Provide the [X, Y] coordinate of the cell's center where the given text is located.  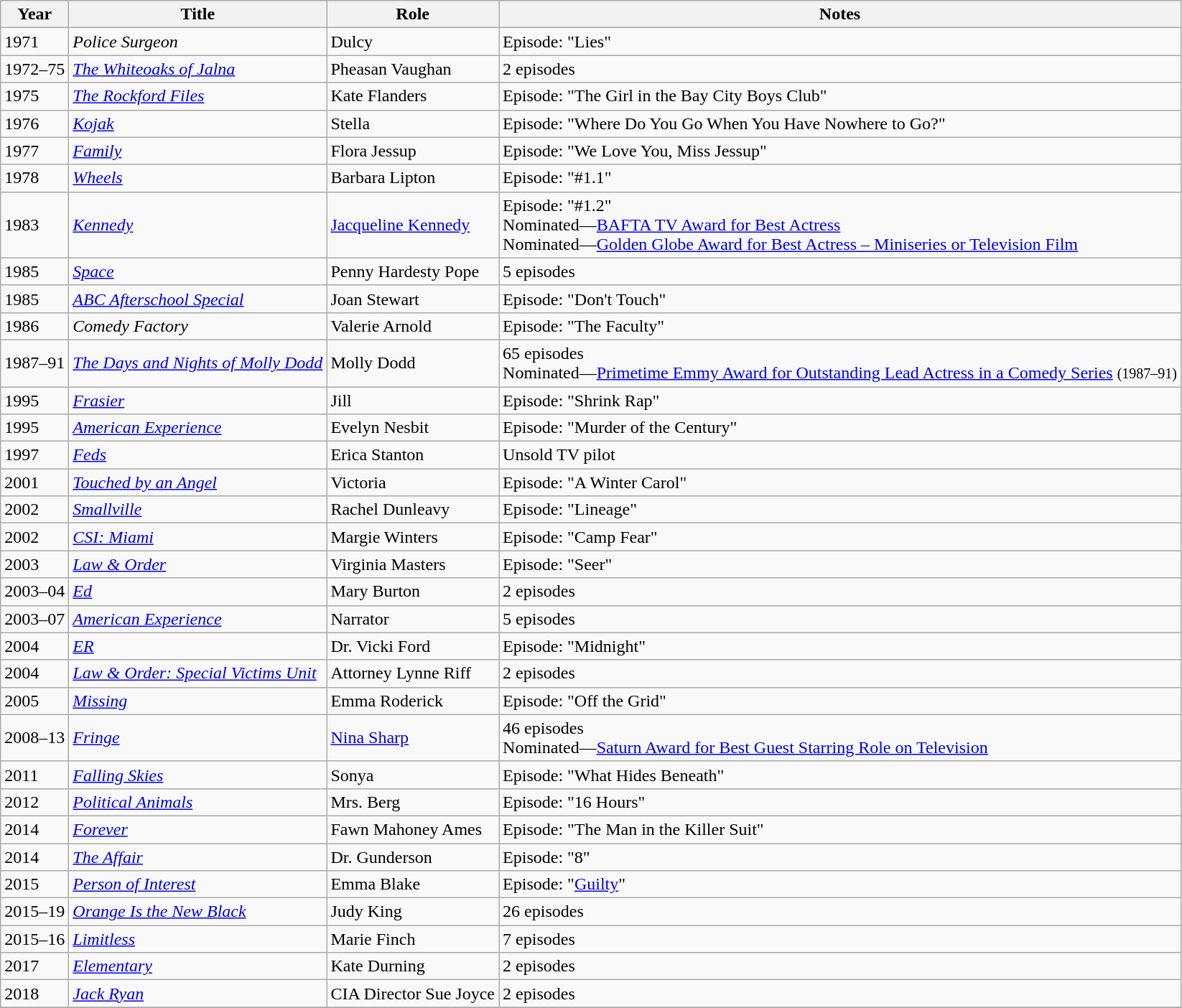
Law & Order [198, 564]
2015–16 [34, 939]
2001 [34, 482]
Falling Skies [198, 775]
2005 [34, 701]
Feds [198, 455]
Mary Burton [413, 592]
1987–91 [34, 363]
1997 [34, 455]
The Days and Nights of Molly Dodd [198, 363]
Year [34, 14]
Episode: "What Hides Beneath" [840, 775]
ABC Afterschool Special [198, 299]
Emma Roderick [413, 701]
Kate Durning [413, 966]
Jacqueline Kennedy [413, 225]
Episode: "#1.1" [840, 178]
Episode: "Shrink Rap" [840, 400]
Wheels [198, 178]
Attorney Lynne Riff [413, 673]
Episode: "The Faculty" [840, 326]
2003–04 [34, 592]
Episode: "16 Hours" [840, 802]
Episode: "Lineage" [840, 510]
Family [198, 151]
Episode: "Midnight" [840, 646]
Elementary [198, 966]
Episode: "The Man in the Killer Suit" [840, 829]
1986 [34, 326]
Flora Jessup [413, 151]
Judy King [413, 912]
The Affair [198, 857]
Dr. Gunderson [413, 857]
1977 [34, 151]
Ed [198, 592]
Person of Interest [198, 885]
Forever [198, 829]
Law & Order: Special Victims Unit [198, 673]
Rachel Dunleavy [413, 510]
Episode: "Lies" [840, 42]
2018 [34, 994]
The Whiteoaks of Jalna [198, 69]
Virginia Masters [413, 564]
Joan Stewart [413, 299]
Jack Ryan [198, 994]
Limitless [198, 939]
2012 [34, 802]
2011 [34, 775]
46 episodesNominated—Saturn Award for Best Guest Starring Role on Television [840, 738]
2008–13 [34, 738]
Penny Hardesty Pope [413, 271]
Episode: "#1.2"Nominated—BAFTA TV Award for Best ActressNominated—Golden Globe Award for Best Actress – Miniseries or Television Film [840, 225]
Sonya [413, 775]
7 episodes [840, 939]
Nina Sharp [413, 738]
2017 [34, 966]
Episode: "Off the Grid" [840, 701]
1976 [34, 123]
Role [413, 14]
Notes [840, 14]
2003–07 [34, 619]
Dulcy [413, 42]
Comedy Factory [198, 326]
Mrs. Berg [413, 802]
Kate Flanders [413, 96]
Title [198, 14]
Episode: "Where Do You Go When You Have Nowhere to Go?" [840, 123]
Episode: "8" [840, 857]
ER [198, 646]
2015–19 [34, 912]
Jill [413, 400]
Episode: "Murder of the Century" [840, 428]
Marie Finch [413, 939]
Molly Dodd [413, 363]
Pheasan Vaughan [413, 69]
Erica Stanton [413, 455]
1972–75 [34, 69]
2003 [34, 564]
Episode: "Seer" [840, 564]
Missing [198, 701]
Evelyn Nesbit [413, 428]
Episode: "The Girl in the Bay City Boys Club" [840, 96]
Episode: "A Winter Carol" [840, 482]
Episode: "Guilty" [840, 885]
Unsold TV pilot [840, 455]
Fringe [198, 738]
Kojak [198, 123]
1971 [34, 42]
Episode: "Camp Fear" [840, 537]
65 episodesNominated—Primetime Emmy Award for Outstanding Lead Actress in a Comedy Series (1987–91) [840, 363]
Frasier [198, 400]
Emma Blake [413, 885]
2015 [34, 885]
Dr. Vicki Ford [413, 646]
Stella [413, 123]
Political Animals [198, 802]
CIA Director Sue Joyce [413, 994]
Fawn Mahoney Ames [413, 829]
Episode: "We Love You, Miss Jessup" [840, 151]
Margie Winters [413, 537]
Touched by an Angel [198, 482]
Episode: "Don't Touch" [840, 299]
CSI: Miami [198, 537]
Narrator [413, 619]
Space [198, 271]
Victoria [413, 482]
Kennedy [198, 225]
Valerie Arnold [413, 326]
Orange Is the New Black [198, 912]
Police Surgeon [198, 42]
1983 [34, 225]
Barbara Lipton [413, 178]
The Rockford Files [198, 96]
1975 [34, 96]
Smallville [198, 510]
26 episodes [840, 912]
1978 [34, 178]
